For the text-containing cell, return its midpoint in (X, Y) coordinate format. 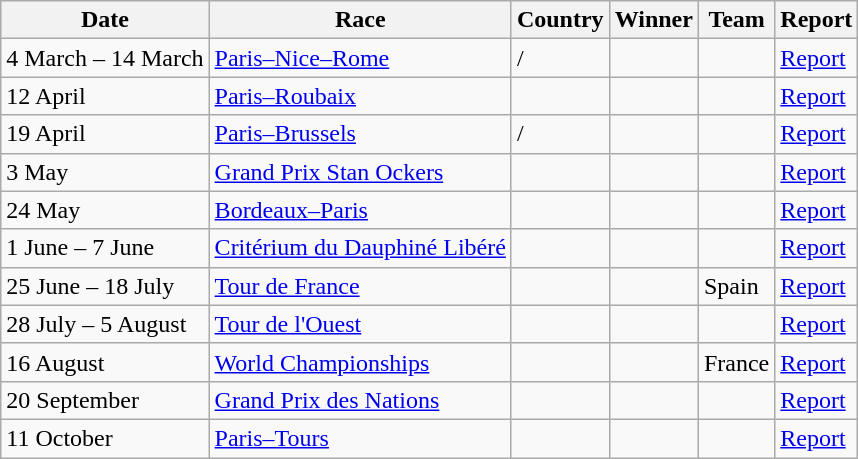
World Championships (360, 362)
France (736, 362)
Critérium du Dauphiné Libéré (360, 248)
20 September (105, 400)
Bordeaux–Paris (360, 210)
3 May (105, 172)
Country (560, 20)
16 August (105, 362)
25 June – 18 July (105, 286)
Spain (736, 286)
19 April (105, 134)
Team (736, 20)
Paris–Nice–Rome (360, 58)
Paris–Tours (360, 438)
Winner (654, 20)
Paris–Roubaix (360, 96)
Race (360, 20)
12 April (105, 96)
1 June – 7 June (105, 248)
Grand Prix Stan Ockers (360, 172)
28 July – 5 August (105, 324)
Tour de France (360, 286)
Date (105, 20)
Grand Prix des Nations (360, 400)
4 March – 14 March (105, 58)
Paris–Brussels (360, 134)
Tour de l'Ouest (360, 324)
11 October (105, 438)
24 May (105, 210)
